Determine the (x, y) coordinate at the center of the cell enclosing the given text.  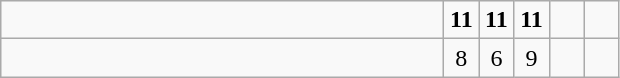
6 (496, 58)
9 (532, 58)
8 (462, 58)
